From the cell containing the given text, extract its center point as (x, y) coordinate. 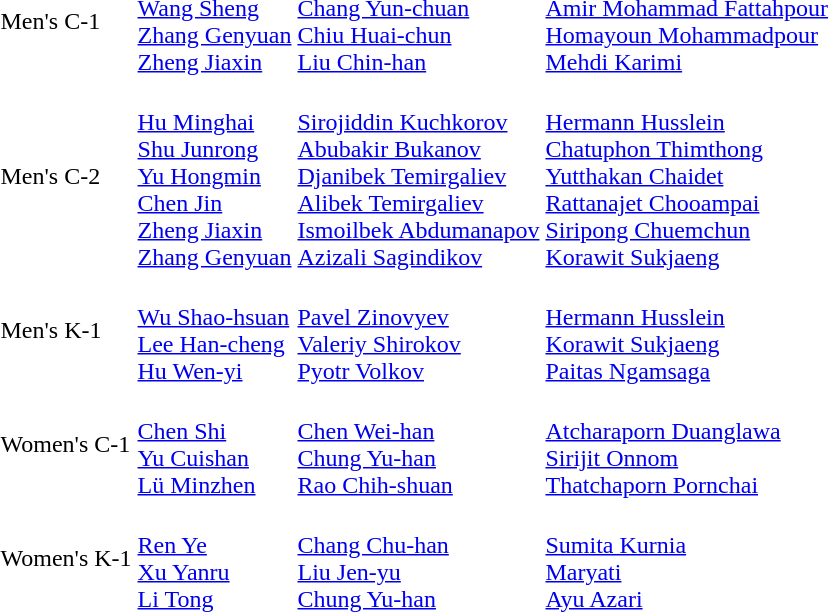
Chen Wei-hanChung Yu-hanRao Chih-shuan (418, 444)
Sirojiddin KuchkorovAbubakir BukanovDjanibek TemirgalievAlibek TemirgalievIsmoilbek AbdumanapovAzizali Sagindikov (418, 176)
Chen ShiYu CuishanLü Minzhen (214, 444)
Pavel ZinovyevValeriy ShirokovPyotr Volkov (418, 330)
Hu MinghaiShu JunrongYu HongminChen JinZheng JiaxinZhang Genyuan (214, 176)
Wu Shao-hsuanLee Han-chengHu Wen-yi (214, 330)
